Search for the cell housing the specified text and yield its (X, Y) center coordinate. 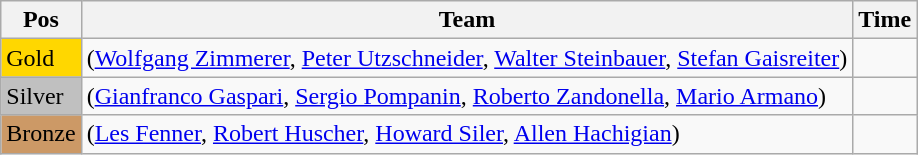
Pos (41, 20)
(Les Fenner, Robert Huscher, Howard Siler, Allen Hachigian) (467, 134)
Gold (41, 58)
Silver (41, 96)
Time (885, 20)
Team (467, 20)
(Wolfgang Zimmerer, Peter Utzschneider, Walter Steinbauer, Stefan Gaisreiter) (467, 58)
Bronze (41, 134)
(Gianfranco Gaspari, Sergio Pompanin, Roberto Zandonella, Mario Armano) (467, 96)
